Pinpoint the cell where the given text exists, returning its [X, Y] midpoint coordinate. 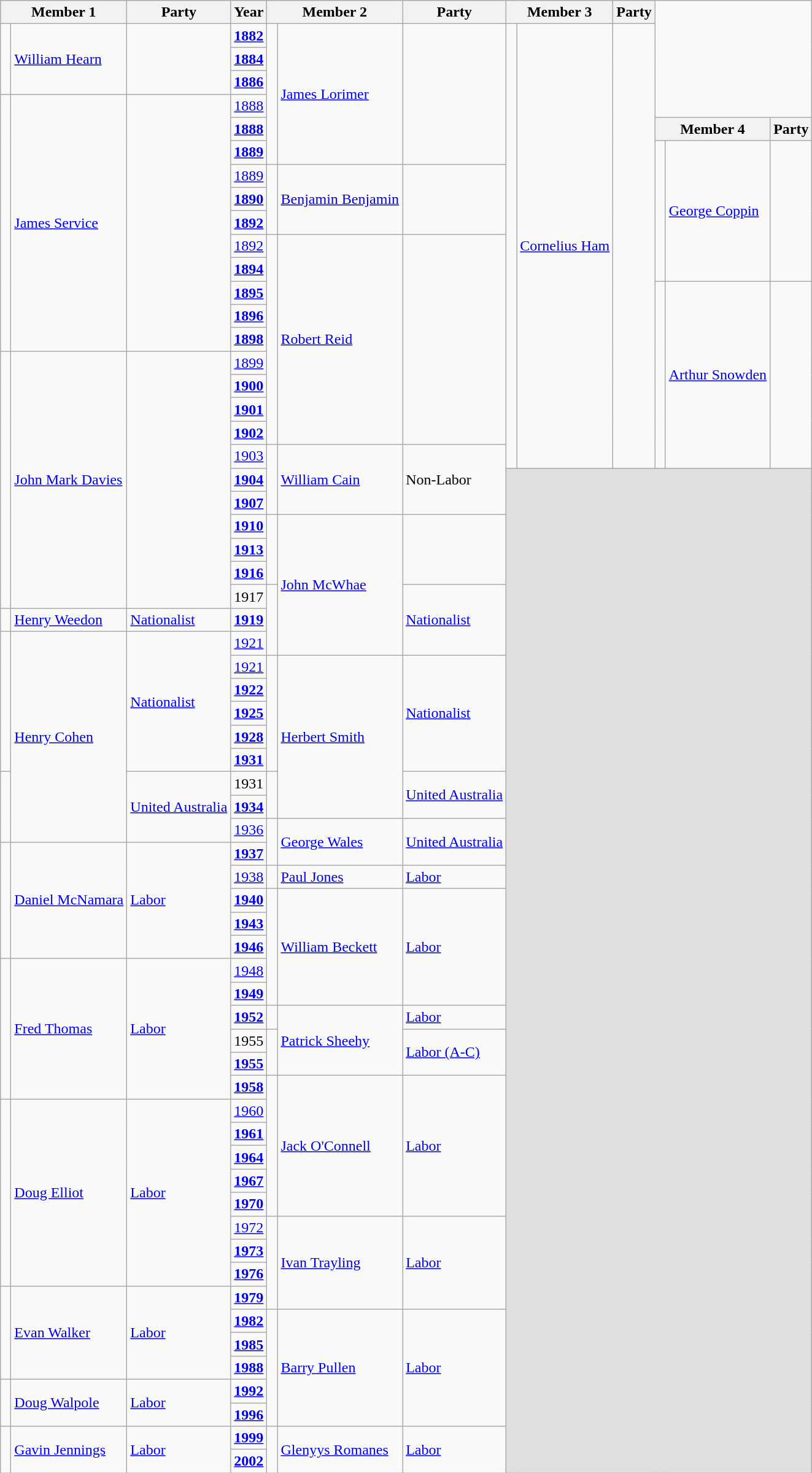
1900 [249, 386]
1884 [249, 59]
John McWhae [340, 585]
1886 [249, 82]
Barry Pullen [340, 1367]
1938 [249, 877]
William Hearn [69, 59]
George Coppin [717, 211]
1934 [249, 807]
1890 [249, 199]
Robert Reid [340, 339]
Glenyys Romanes [340, 1450]
Cornelius Ham [565, 246]
1936 [249, 830]
1903 [249, 456]
1943 [249, 923]
Evan Walker [69, 1332]
1958 [249, 1087]
1940 [249, 900]
1972 [249, 1227]
1982 [249, 1321]
Benjamin Benjamin [340, 199]
1925 [249, 713]
1895 [249, 293]
John Mark Davies [69, 480]
James Lorimer [340, 94]
William Cain [340, 480]
1952 [249, 1017]
1896 [249, 316]
1988 [249, 1367]
Member 4 [712, 129]
1899 [249, 363]
1949 [249, 993]
1902 [249, 433]
1979 [249, 1297]
1910 [249, 526]
1985 [249, 1344]
James Service [69, 222]
1913 [249, 550]
1928 [249, 737]
1964 [249, 1157]
1976 [249, 1274]
1970 [249, 1204]
1917 [249, 596]
1916 [249, 573]
Labor (A-C) [454, 1052]
1907 [249, 503]
Paul Jones [340, 877]
1904 [249, 480]
1948 [249, 970]
1901 [249, 410]
1973 [249, 1251]
George Wales [340, 842]
1961 [249, 1134]
Doug Elliot [69, 1192]
Ivan Trayling [340, 1262]
Henry Cohen [69, 737]
1967 [249, 1181]
1882 [249, 36]
Member 3 [560, 12]
Daniel McNamara [69, 900]
William Beckett [340, 947]
Patrick Sheehy [340, 1040]
1894 [249, 269]
1999 [249, 1438]
1898 [249, 340]
Arthur Snowden [717, 375]
Year [249, 12]
Gavin Jennings [69, 1450]
1922 [249, 690]
Fred Thomas [69, 1028]
Member 2 [335, 12]
Herbert Smith [340, 736]
1937 [249, 853]
1992 [249, 1391]
1996 [249, 1414]
Henry Weedon [69, 620]
Non-Labor [454, 480]
Doug Walpole [69, 1402]
2002 [249, 1461]
Jack O'Connell [340, 1146]
1946 [249, 947]
Member 1 [64, 12]
1960 [249, 1111]
1919 [249, 620]
